Provide the (X, Y) coordinate of the cell's center where the given text is located.  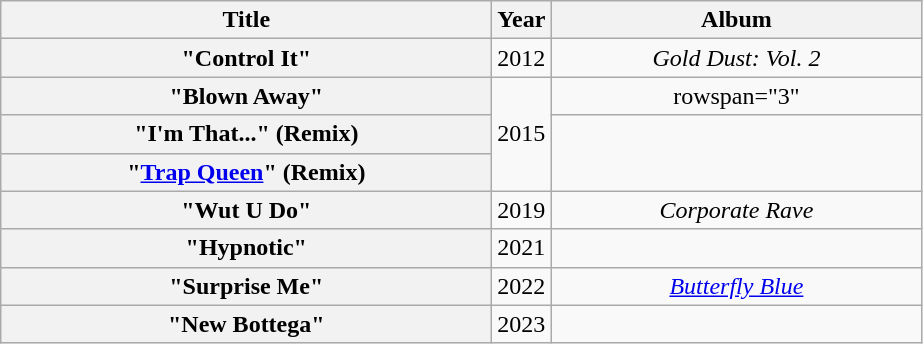
Corporate Rave (736, 210)
2019 (522, 210)
rowspan="3" (736, 96)
2022 (522, 286)
"Trap Queen" (Remix) (246, 172)
Title (246, 20)
"New Bottega" (246, 324)
2012 (522, 58)
"Wut U Do" (246, 210)
"Hypnotic" (246, 248)
"Blown Away" (246, 96)
"I'm That..." (Remix) (246, 134)
Butterfly Blue (736, 286)
Gold Dust: Vol. 2 (736, 58)
2021 (522, 248)
2023 (522, 324)
Album (736, 20)
"Control It" (246, 58)
"Surprise Me" (246, 286)
2015 (522, 134)
Year (522, 20)
